Pinpoint the cell where the given text exists, returning its (X, Y) midpoint coordinate. 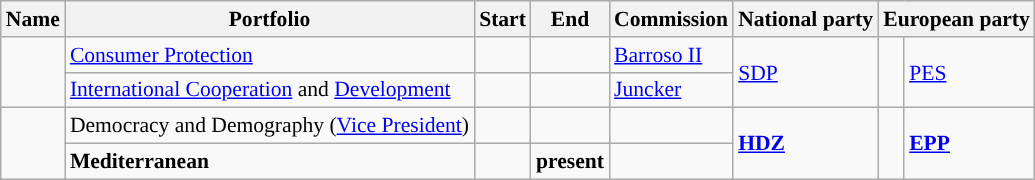
EPP (970, 144)
HDZ (806, 144)
European party (956, 19)
Commission (671, 19)
SDP (806, 72)
National party (806, 19)
Democracy and Demography (Vice President) (270, 126)
Consumer Protection (270, 55)
Mediterranean (270, 162)
Start (502, 19)
Name (33, 19)
Barroso II (671, 55)
Juncker (671, 90)
present (570, 162)
PES (970, 72)
Portfolio (270, 19)
End (570, 19)
International Cooperation and Development (270, 90)
